Pinpoint the cell where the given text exists, returning its (x, y) midpoint coordinate. 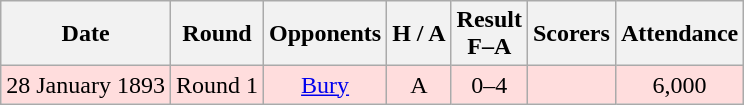
Attendance (679, 34)
H / A (419, 34)
Round (216, 34)
Date (86, 34)
ResultF–A (489, 34)
Scorers (571, 34)
Bury (326, 85)
6,000 (679, 85)
28 January 1893 (86, 85)
0–4 (489, 85)
A (419, 85)
Opponents (326, 34)
Round 1 (216, 85)
